Output the [x, y] coordinate of the center of the cell containing the given text.  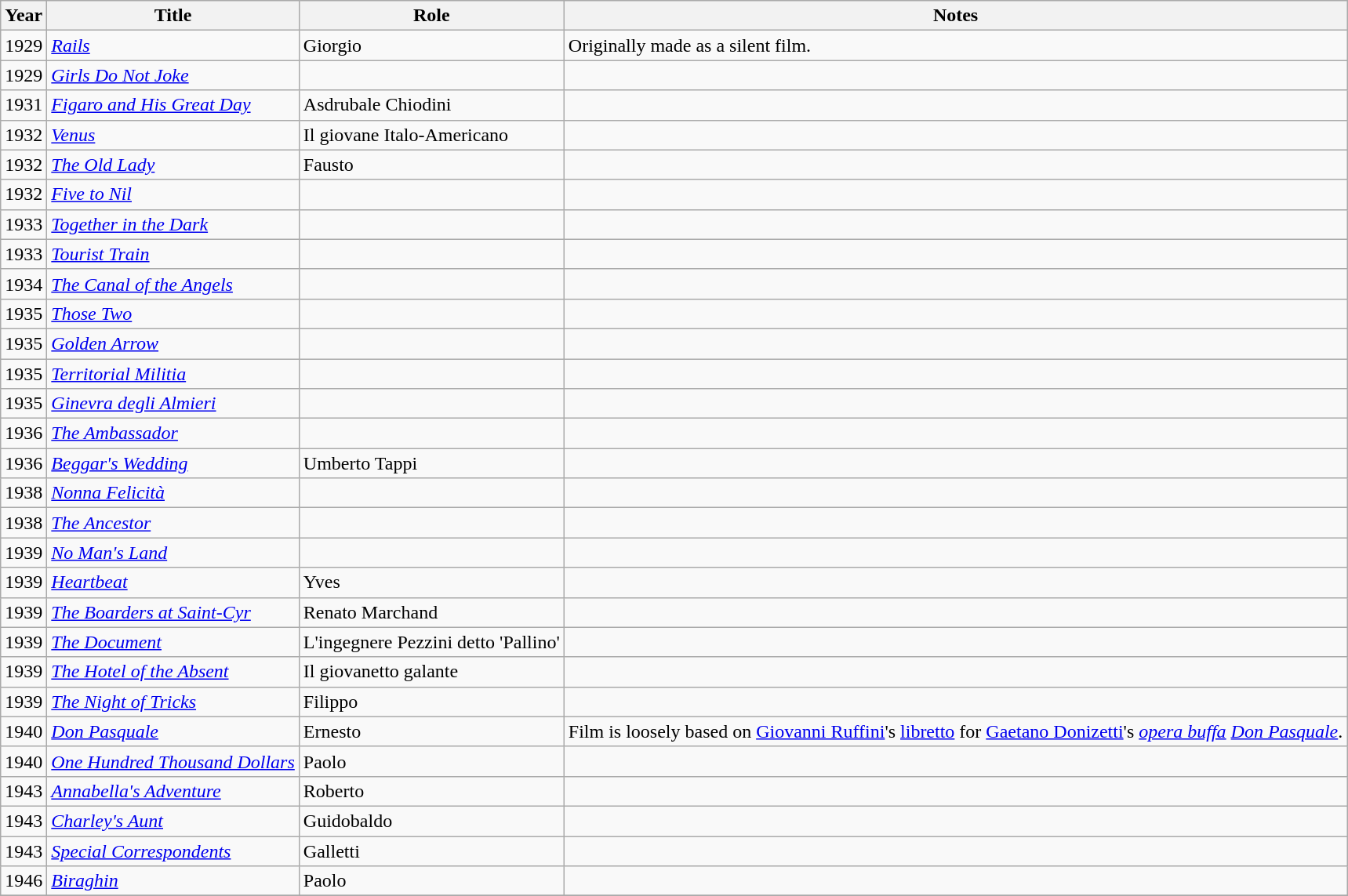
Nonna Felicità [173, 493]
Role [431, 16]
Ernesto [431, 731]
No Man's Land [173, 553]
Rails [173, 45]
Roberto [431, 791]
Originally made as a silent film. [955, 45]
Il giovanetto galante [431, 672]
The Old Lady [173, 165]
Heartbeat [173, 582]
Those Two [173, 314]
Don Pasquale [173, 731]
Il giovane Italo-Americano [431, 135]
Territorial Militia [173, 374]
Golden Arrow [173, 343]
The Boarders at Saint-Cyr [173, 612]
The Ambassador [173, 433]
One Hundred Thousand Dollars [173, 761]
The Canal of the Angels [173, 284]
Fausto [431, 165]
Title [173, 16]
Five to Nil [173, 194]
Guidobaldo [431, 821]
1946 [24, 881]
Filippo [431, 702]
Yves [431, 582]
Year [24, 16]
The Document [173, 642]
Asdrubale Chiodini [431, 105]
Venus [173, 135]
Together in the Dark [173, 224]
Figaro and His Great Day [173, 105]
Notes [955, 16]
Beggar's Wedding [173, 463]
Tourist Train [173, 254]
Galletti [431, 851]
The Ancestor [173, 523]
The Night of Tricks [173, 702]
Charley's Aunt [173, 821]
1931 [24, 105]
Biraghin [173, 881]
Girls Do Not Joke [173, 75]
Giorgio [431, 45]
Renato Marchand [431, 612]
1934 [24, 284]
L'ingegnere Pezzini detto 'Pallino' [431, 642]
Special Correspondents [173, 851]
Film is loosely based on Giovanni Ruffini's libretto for Gaetano Donizetti's opera buffa Don Pasquale. [955, 731]
Ginevra degli Almieri [173, 404]
The Hotel of the Absent [173, 672]
Umberto Tappi [431, 463]
Annabella's Adventure [173, 791]
